Scan for the cell matching the given text and deliver its [X, Y] coordinate at center. 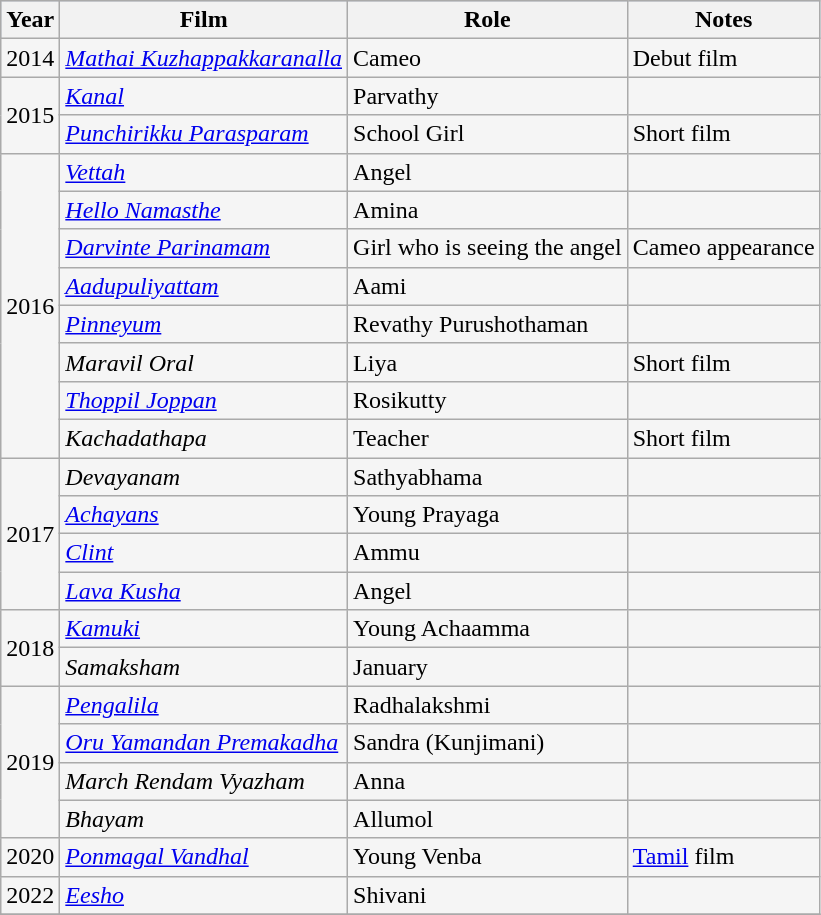
Vettah [204, 172]
Kamuki [204, 629]
Notes [724, 20]
2015 [30, 115]
Aadupuliyattam [204, 286]
Achayans [204, 515]
2014 [30, 58]
Rosikutty [488, 400]
Debut film [724, 58]
Darvinte Parinamam [204, 248]
Young Prayaga [488, 515]
Bhayam [204, 819]
Sandra (Kunjimani) [488, 743]
March Rendam Vyazham [204, 781]
Kachadathapa [204, 438]
Parvathy [488, 96]
Film [204, 20]
Radhalakshmi [488, 705]
Sathyabhama [488, 477]
Thoppil Joppan [204, 400]
Shivani [488, 895]
Kanal [204, 96]
Eesho [204, 895]
Ponmagal Vandhal [204, 857]
Pengalila [204, 705]
Tamil film [724, 857]
Anna [488, 781]
Punchirikku Parasparam [204, 134]
Amina [488, 210]
Lava Kusha [204, 591]
Revathy Purushothaman [488, 324]
Clint [204, 553]
2017 [30, 534]
Teacher [488, 438]
Ammu [488, 553]
Young Venba [488, 857]
Hello Namasthe [204, 210]
Liya [488, 362]
Pinneyum [204, 324]
Devayanam [204, 477]
2016 [30, 305]
2022 [30, 895]
Allumol [488, 819]
2018 [30, 648]
2019 [30, 762]
Role [488, 20]
Samaksham [204, 667]
Girl who is seeing the angel [488, 248]
Year [30, 20]
Cameo appearance [724, 248]
2020 [30, 857]
Aami [488, 286]
Young Achaamma [488, 629]
Oru Yamandan Premakadha [204, 743]
School Girl [488, 134]
January [488, 667]
Cameo [488, 58]
Maravil Oral [204, 362]
Mathai Kuzhappakkaranalla [204, 58]
